Return [x, y] of the center of cell containing provided text 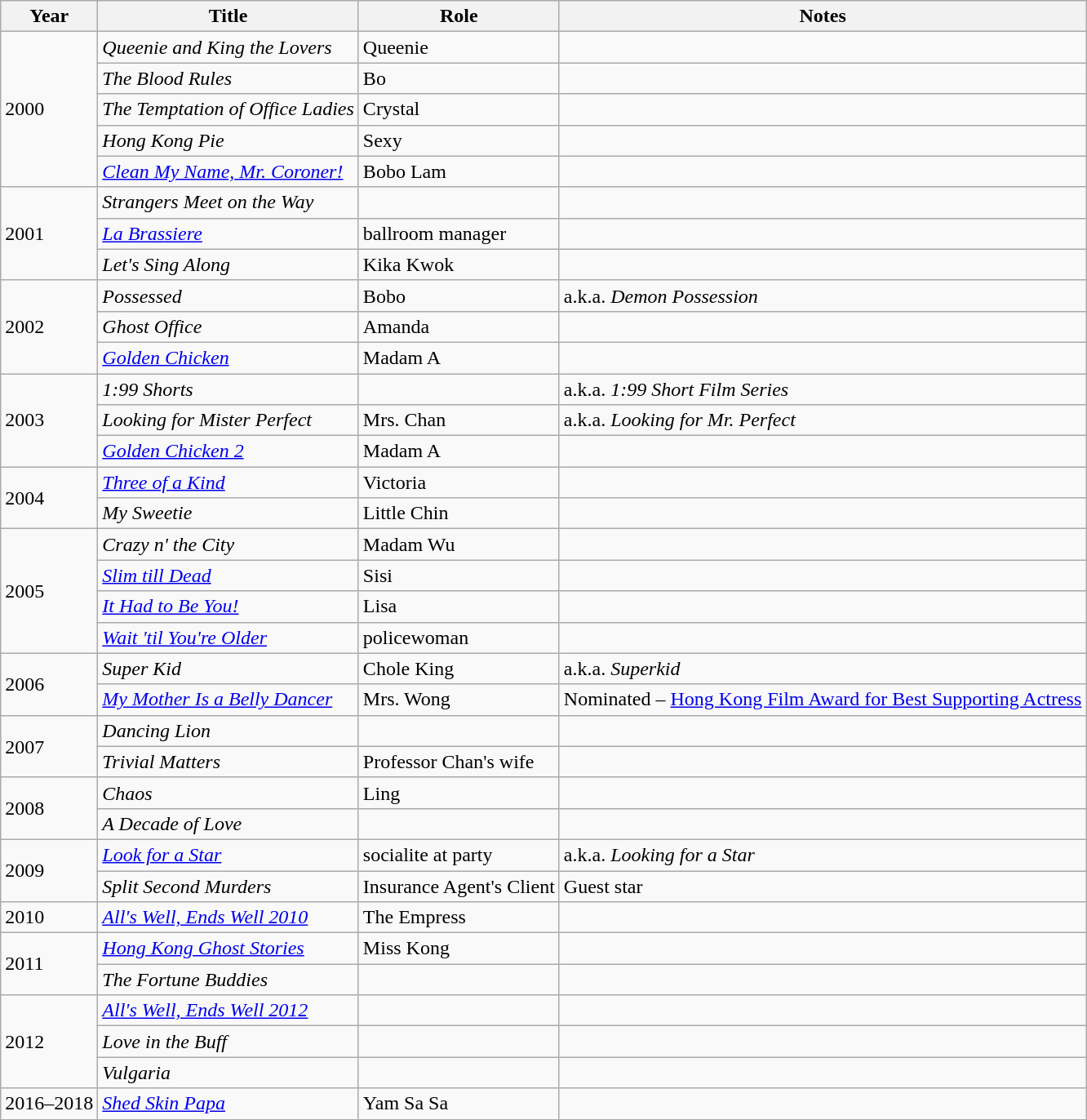
Bobo Lam [459, 171]
Yam Sa Sa [459, 1104]
2012 [49, 1042]
2001 [49, 233]
Possessed [228, 296]
2016–2018 [49, 1104]
Victoria [459, 482]
2009 [49, 870]
Three of a Kind [228, 482]
Vulgaria [228, 1073]
2011 [49, 964]
Wait 'til You're Older [228, 638]
The Fortune Buddies [228, 980]
2002 [49, 327]
Slim till Dead [228, 576]
Love in the Buff [228, 1042]
Role [459, 16]
All's Well, Ends Well 2012 [228, 1011]
Professor Chan's wife [459, 762]
Lisa [459, 607]
2006 [49, 684]
Hong Kong Pie [228, 140]
Crazy n' the City [228, 544]
Ghost Office [228, 327]
Bobo [459, 296]
Title [228, 16]
La Brassiere [228, 233]
Sexy [459, 140]
Miss Kong [459, 949]
It Had to Be You! [228, 607]
1:99 Shorts [228, 389]
Let's Sing Along [228, 264]
Trivial Matters [228, 762]
2007 [49, 746]
policewoman [459, 638]
Strangers Meet on the Way [228, 202]
2004 [49, 498]
Golden Chicken [228, 358]
2000 [49, 109]
My Mother Is a Belly Dancer [228, 700]
A Decade of Love [228, 824]
2008 [49, 808]
Notes [823, 16]
Bo [459, 78]
Chole King [459, 669]
a.k.a. 1:99 Short Film Series [823, 389]
Amanda [459, 327]
Mrs. Chan [459, 420]
2005 [49, 591]
Year [49, 16]
ballroom manager [459, 233]
Crystal [459, 109]
a.k.a. Looking for Mr. Perfect [823, 420]
Clean My Name, Mr. Coroner! [228, 171]
Ling [459, 793]
Little Chin [459, 513]
Look for a Star [228, 855]
Super Kid [228, 669]
Shed Skin Papa [228, 1104]
My Sweetie [228, 513]
The Temptation of Office Ladies [228, 109]
a.k.a. Demon Possession [823, 296]
Sisi [459, 576]
Chaos [228, 793]
Looking for Mister Perfect [228, 420]
Nominated – Hong Kong Film Award for Best Supporting Actress [823, 700]
Insurance Agent's Client [459, 886]
The Empress [459, 918]
a.k.a. Looking for a Star [823, 855]
a.k.a. Superkid [823, 669]
Kika Kwok [459, 264]
Queenie and King the Lovers [228, 47]
2003 [49, 420]
Golden Chicken 2 [228, 451]
Split Second Murders [228, 886]
The Blood Rules [228, 78]
Queenie [459, 47]
2010 [49, 918]
Madam Wu [459, 544]
Dancing Lion [228, 731]
All's Well, Ends Well 2010 [228, 918]
socialite at party [459, 855]
Mrs. Wong [459, 700]
Guest star [823, 886]
Hong Kong Ghost Stories [228, 949]
